For the text-containing cell, return its midpoint in (x, y) coordinate format. 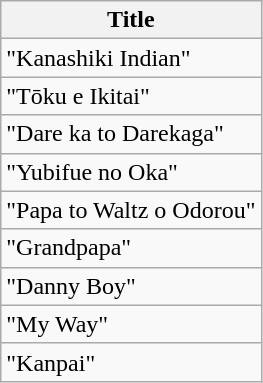
"Papa to Waltz o Odorou" (131, 210)
"Kanpai" (131, 362)
"Danny Boy" (131, 286)
"My Way" (131, 324)
Title (131, 20)
"Yubifue no Oka" (131, 172)
"Grandpapa" (131, 248)
"Tōku e Ikitai" (131, 96)
"Kanashiki Indian" (131, 58)
"Dare ka to Darekaga" (131, 134)
